Detect which cell encompasses the target text, then output its [X, Y] center coordinate. 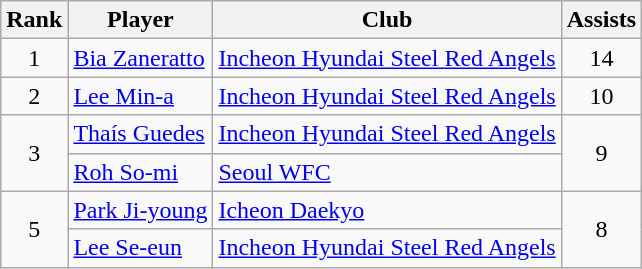
Lee Min-a [140, 96]
Bia Zaneratto [140, 58]
14 [601, 58]
Assists [601, 20]
3 [34, 153]
Park Ji-young [140, 210]
Club [387, 20]
10 [601, 96]
9 [601, 153]
Seoul WFC [387, 172]
Thaís Guedes [140, 134]
Roh So-mi [140, 172]
8 [601, 229]
Lee Se-eun [140, 248]
1 [34, 58]
Icheon Daekyo [387, 210]
Player [140, 20]
2 [34, 96]
5 [34, 229]
Rank [34, 20]
